Find where the given text appears and provide that cell's center as [x, y] coordinate. 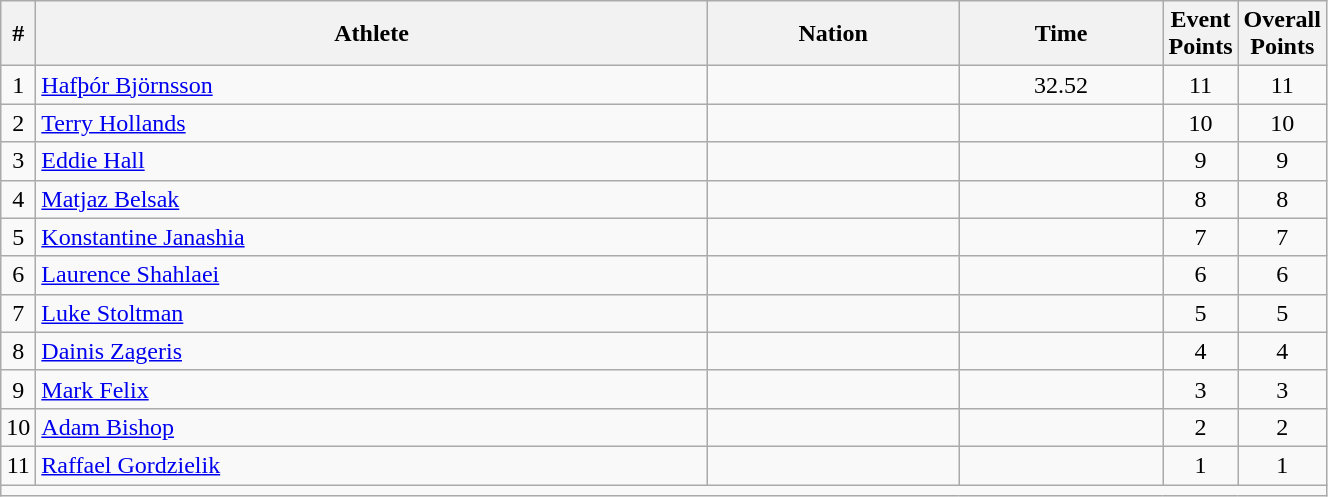
32.52 [1061, 85]
Matjaz Belsak [372, 199]
Hafþór Björnsson [372, 85]
Adam Bishop [372, 427]
# [18, 34]
Eddie Hall [372, 161]
Konstantine Janashia [372, 237]
Laurence Shahlaei [372, 275]
Time [1061, 34]
Dainis Zageris [372, 351]
Raffael Gordzielik [372, 465]
Mark Felix [372, 389]
Nation [833, 34]
Event Points [1200, 34]
Athlete [372, 34]
Luke Stoltman [372, 313]
Terry Hollands [372, 123]
Overall Points [1282, 34]
